Search for the cell housing the specified text and yield its [X, Y] center coordinate. 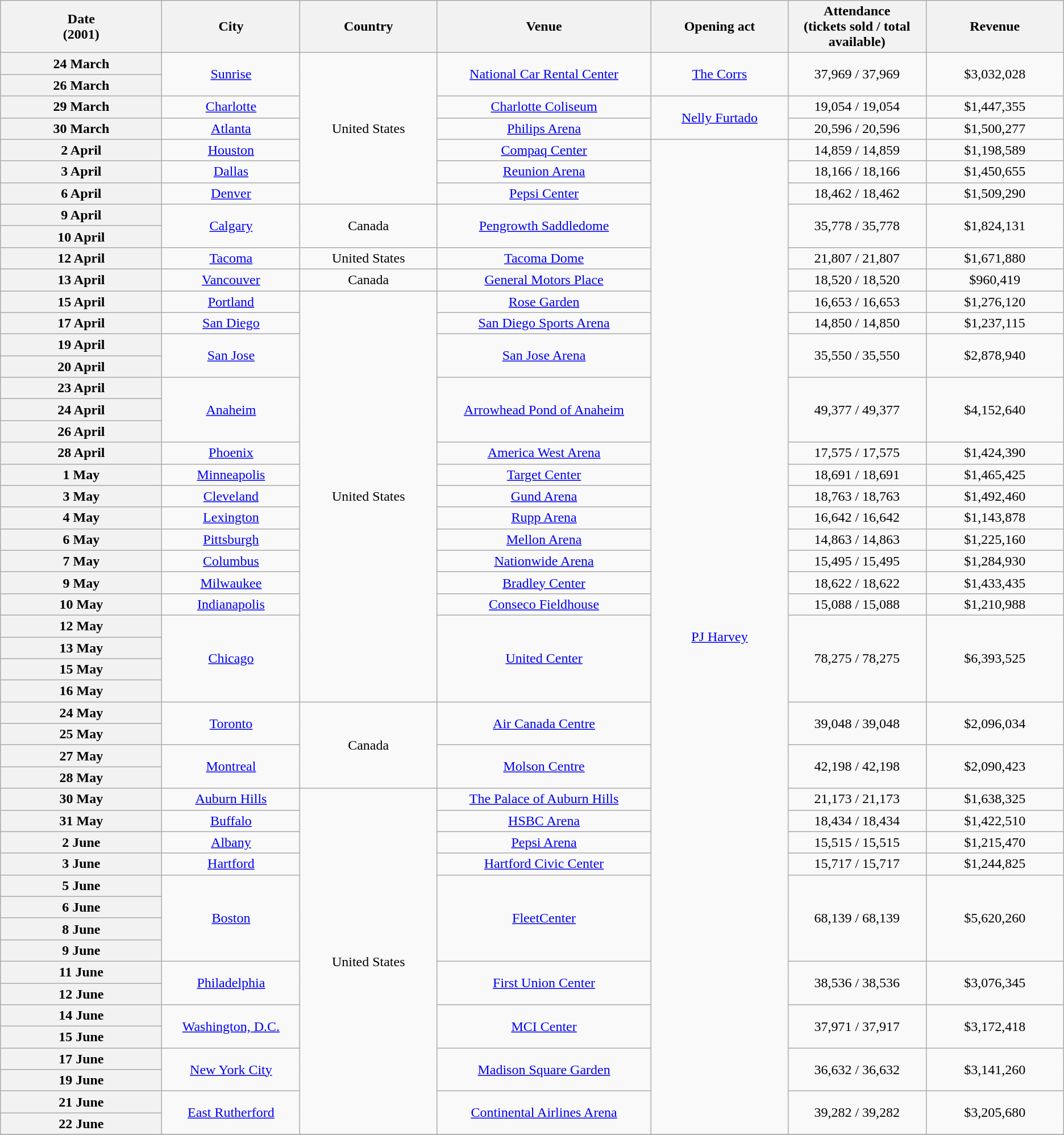
Country [368, 27]
20,596 / 20,596 [857, 128]
7 May [81, 561]
$2,090,423 [995, 767]
16,653 / 16,653 [857, 302]
Opening act [720, 27]
17 June [81, 1059]
Gund Arena [545, 496]
29 March [81, 107]
Phoenix [231, 453]
Montreal [231, 767]
24 April [81, 410]
31 May [81, 821]
The Corrs [720, 74]
First Union Center [545, 983]
$1,422,510 [995, 821]
Air Canada Centre [545, 724]
Dallas [231, 172]
6 May [81, 539]
Portland [231, 302]
San Diego Sports Arena [545, 323]
$1,198,589 [995, 150]
Attendance (tickets sold / total available) [857, 27]
10 May [81, 604]
San Diego [231, 323]
Denver [231, 193]
9 May [81, 583]
Pepsi Arena [545, 842]
16,642 / 16,642 [857, 518]
6 June [81, 907]
Pittsburgh [231, 539]
18,691 / 18,691 [857, 475]
$1,215,470 [995, 842]
$1,143,878 [995, 518]
$1,500,277 [995, 128]
General Motors Place [545, 280]
18,462 / 18,462 [857, 193]
35,550 / 35,550 [857, 356]
13 April [81, 280]
$1,509,290 [995, 193]
Target Center [545, 475]
1 May [81, 475]
Philadelphia [231, 983]
Nelly Furtado [720, 118]
Charlotte [231, 107]
$3,076,345 [995, 983]
$1,447,355 [995, 107]
21,807 / 21,807 [857, 258]
2 June [81, 842]
Albany [231, 842]
San Jose Arena [545, 356]
3 April [81, 172]
15,495 / 15,495 [857, 561]
15 June [81, 1037]
8 June [81, 929]
Chicago [231, 658]
$960,419 [995, 280]
Lexington [231, 518]
HSBC Arena [545, 821]
$3,172,418 [995, 1026]
19 June [81, 1080]
68,139 / 68,139 [857, 918]
26 March [81, 85]
17 April [81, 323]
$5,620,260 [995, 918]
$3,141,260 [995, 1070]
$1,244,825 [995, 864]
Indianapolis [231, 604]
25 May [81, 734]
18,434 / 18,434 [857, 821]
13 May [81, 647]
$1,210,988 [995, 604]
$1,671,880 [995, 258]
49,377 / 49,377 [857, 410]
Compaq Center [545, 150]
6 April [81, 193]
United Center [545, 658]
16 May [81, 691]
Minneapolis [231, 475]
Arrowhead Pond of Anaheim [545, 410]
$1,237,115 [995, 323]
Cleveland [231, 496]
37,971 / 37,917 [857, 1026]
$1,424,390 [995, 453]
Pengrowth Saddledome [545, 226]
26 April [81, 431]
San Jose [231, 356]
Continental Airlines Arena [545, 1113]
$1,638,325 [995, 799]
30 May [81, 799]
28 April [81, 453]
FleetCenter [545, 918]
42,198 / 42,198 [857, 767]
9 April [81, 215]
East Rutherford [231, 1113]
Columbus [231, 561]
$2,878,940 [995, 356]
Bradley Center [545, 583]
Sunrise [231, 74]
$6,393,525 [995, 658]
15 May [81, 670]
15,717 / 15,717 [857, 864]
$3,032,028 [995, 74]
18,622 / 18,622 [857, 583]
5 June [81, 885]
14 June [81, 1016]
$4,152,640 [995, 410]
$1,465,425 [995, 475]
15,515 / 15,515 [857, 842]
America West Arena [545, 453]
12 May [81, 626]
36,632 / 36,632 [857, 1070]
24 May [81, 713]
22 June [81, 1124]
Hartford [231, 864]
Revenue [995, 27]
Auburn Hills [231, 799]
14,859 / 14,859 [857, 150]
Madison Square Garden [545, 1070]
Washington, D.C. [231, 1026]
Philips Arena [545, 128]
37,969 / 37,969 [857, 74]
Hartford Civic Center [545, 864]
9 June [81, 950]
23 April [81, 388]
18,520 / 18,520 [857, 280]
Tacoma Dome [545, 258]
Mellon Arena [545, 539]
Calgary [231, 226]
19 April [81, 345]
Venue [545, 27]
Date(2001) [81, 27]
Atlanta [231, 128]
Toronto [231, 724]
$1,276,120 [995, 302]
14,850 / 14,850 [857, 323]
$1,450,655 [995, 172]
3 June [81, 864]
27 May [81, 756]
20 April [81, 367]
Buffalo [231, 821]
Boston [231, 918]
PJ Harvey [720, 637]
$1,225,160 [995, 539]
Rose Garden [545, 302]
$1,824,131 [995, 226]
11 June [81, 972]
38,536 / 38,536 [857, 983]
City [231, 27]
21,173 / 21,173 [857, 799]
28 May [81, 778]
Vancouver [231, 280]
Tacoma [231, 258]
4 May [81, 518]
12 June [81, 994]
12 April [81, 258]
Charlotte Coliseum [545, 107]
18,763 / 18,763 [857, 496]
Anaheim [231, 410]
19,054 / 19,054 [857, 107]
MCI Center [545, 1026]
3 May [81, 496]
Molson Centre [545, 767]
15 April [81, 302]
21 June [81, 1102]
Pepsi Center [545, 193]
35,778 / 35,778 [857, 226]
24 March [81, 64]
10 April [81, 236]
15,088 / 15,088 [857, 604]
Conseco Fieldhouse [545, 604]
14,863 / 14,863 [857, 539]
39,048 / 39,048 [857, 724]
$1,284,930 [995, 561]
$1,492,460 [995, 496]
$1,433,435 [995, 583]
$2,096,034 [995, 724]
17,575 / 17,575 [857, 453]
2 April [81, 150]
Rupp Arena [545, 518]
New York City [231, 1070]
$3,205,680 [995, 1113]
Nationwide Arena [545, 561]
National Car Rental Center [545, 74]
The Palace of Auburn Hills [545, 799]
18,166 / 18,166 [857, 172]
30 March [81, 128]
78,275 / 78,275 [857, 658]
Houston [231, 150]
Milwaukee [231, 583]
Reunion Arena [545, 172]
39,282 / 39,282 [857, 1113]
